Extract the (x, y) coordinate from the center of the cell holding the provided text.  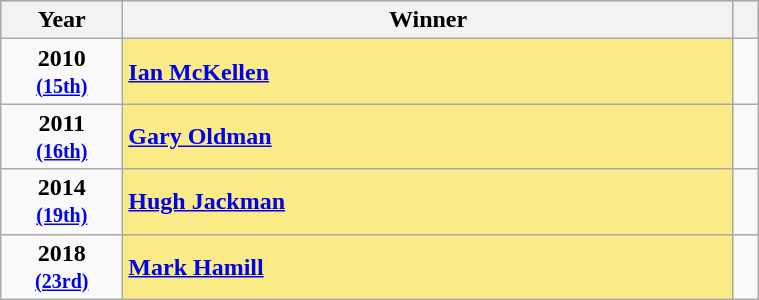
Gary Oldman (428, 136)
Hugh Jackman (428, 202)
2014 (19th) (62, 202)
Year (62, 20)
2010 (15th) (62, 72)
Mark Hamill (428, 266)
2018 (23rd) (62, 266)
Winner (428, 20)
2011 (16th) (62, 136)
Ian McKellen (428, 72)
